Identify which cell holds the provided text, then report its (X, Y) central coordinate. 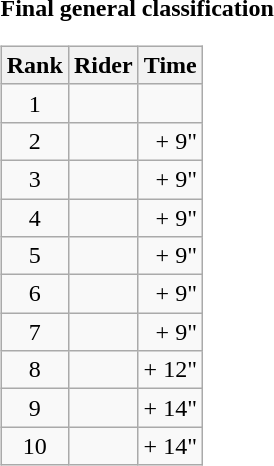
2 (34, 141)
6 (34, 294)
1 (34, 103)
5 (34, 256)
10 (34, 446)
4 (34, 217)
Time (170, 65)
Rank (34, 65)
+ 12" (170, 370)
Rider (103, 65)
7 (34, 332)
9 (34, 408)
8 (34, 370)
3 (34, 179)
